From the cell containing the given text, extract its center point as (X, Y) coordinate. 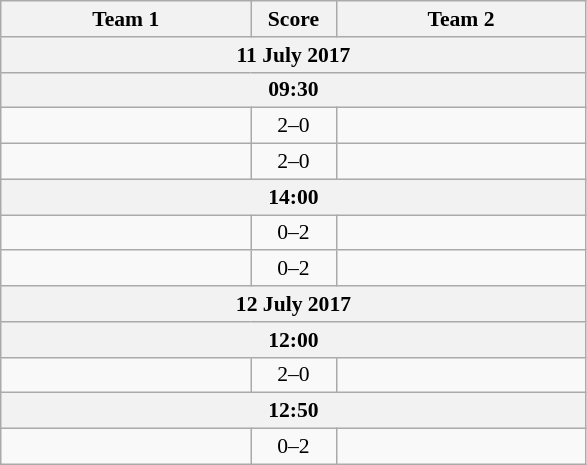
12:50 (294, 411)
12 July 2017 (294, 304)
09:30 (294, 90)
11 July 2017 (294, 55)
14:00 (294, 197)
Score (294, 19)
12:00 (294, 340)
Team 1 (126, 19)
Team 2 (461, 19)
